Search for the cell housing the specified text and yield its [X, Y] center coordinate. 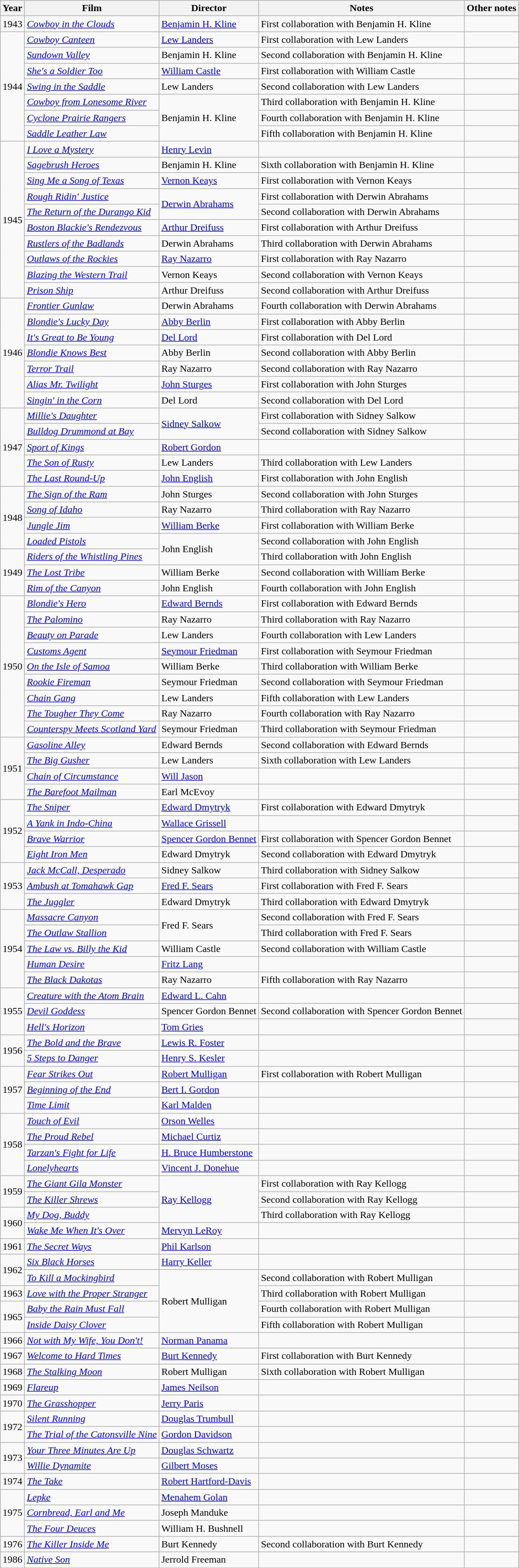
Fear Strikes Out [92, 1074]
William H. Bushnell [209, 1528]
Cyclone Prairie Rangers [92, 118]
I Love a Mystery [92, 149]
First collaboration with Burt Kennedy [362, 1356]
Fourth collaboration with Ray Nazarro [362, 714]
Fourth collaboration with Derwin Abrahams [362, 306]
The Black Dakotas [92, 980]
The Son of Rusty [92, 463]
1967 [12, 1356]
Time Limit [92, 1105]
Sixth collaboration with Robert Mulligan [362, 1372]
First collaboration with Edward Dmytryk [362, 807]
Jerrold Freeman [209, 1560]
The Secret Ways [92, 1246]
Sport of Kings [92, 447]
The Law vs. Billy the Kid [92, 948]
Inside Daisy Clover [92, 1325]
1955 [12, 1011]
1947 [12, 447]
It's Great to Be Young [92, 337]
Third collaboration with William Berke [362, 666]
Second collaboration with Vernon Keays [362, 275]
Fifth collaboration with Benjamin H. Kline [362, 133]
First collaboration with Benjamin H. Kline [362, 24]
Six Black Horses [92, 1262]
Blondie Knows Best [92, 353]
Sixth collaboration with Lew Landers [362, 761]
Second collaboration with Del Lord [362, 400]
Jack McCall, Desperado [92, 870]
Year [12, 8]
First collaboration with Sidney Salkow [362, 415]
Second collaboration with Robert Mulligan [362, 1278]
Second collaboration with Fred F. Sears [362, 917]
Fifth collaboration with Robert Mulligan [362, 1325]
A Yank in Indo-China [92, 823]
Second collaboration with Ray Nazarro [362, 369]
Cowboy from Lonesome River [92, 102]
Edward L. Cahn [209, 996]
1956 [12, 1050]
Swing in the Saddle [92, 86]
The Big Gusher [92, 761]
Joseph Manduke [209, 1513]
Second collaboration with Edward Bernds [362, 745]
Gilbert Moses [209, 1466]
Tom Gries [209, 1027]
On the Isle of Samoa [92, 666]
1961 [12, 1246]
First collaboration with Edward Bernds [362, 604]
Third collaboration with Derwin Abrahams [362, 243]
The Killer Shrews [92, 1199]
First collaboration with Seymour Friedman [362, 651]
First collaboration with Vernon Keays [362, 180]
Love with the Proper Stranger [92, 1293]
Douglas Schwartz [209, 1450]
Third collaboration with Ray Kellogg [362, 1215]
Sixth collaboration with Benjamin H. Kline [362, 165]
The Tougher They Come [92, 714]
1951 [12, 768]
Second collaboration with Abby Berlin [362, 353]
Will Jason [209, 776]
Second collaboration with Lew Landers [362, 86]
Third collaboration with Fred F. Sears [362, 933]
Frontier Gunlaw [92, 306]
Second collaboration with Benjamin H. Kline [362, 55]
Gasoline Alley [92, 745]
Bert I. Gordon [209, 1090]
Touch of Evil [92, 1121]
Chain of Circumstance [92, 776]
The Proud Rebel [92, 1136]
1976 [12, 1544]
1970 [12, 1403]
The Take [92, 1482]
Vincent J. Donehue [209, 1168]
Blondie's Hero [92, 604]
Counterspy Meets Scotland Yard [92, 729]
First collaboration with Derwin Abrahams [362, 196]
1958 [12, 1144]
Fourth collaboration with Benjamin H. Kline [362, 118]
Fourth collaboration with Robert Mulligan [362, 1309]
Second collaboration with Arthur Dreifuss [362, 290]
First collaboration with John Sturges [362, 384]
First collaboration with Arthur Dreifuss [362, 228]
1960 [12, 1223]
Second collaboration with Burt Kennedy [362, 1544]
Hell's Horizon [92, 1027]
The Return of the Durango Kid [92, 212]
The Barefoot Mailman [92, 792]
Willie Dynamite [92, 1466]
First collaboration with Abby Berlin [362, 322]
Gordon Davidson [209, 1434]
First collaboration with Ray Nazarro [362, 259]
Lonelyhearts [92, 1168]
Riders of the Whistling Pines [92, 557]
Fourth collaboration with Lew Landers [362, 635]
Ray Kellogg [209, 1199]
Boston Blackie's Rendezvous [92, 228]
Second collaboration with Ray Kellogg [362, 1199]
Henry S. Kesler [209, 1058]
Third collaboration with Edward Dmytryk [362, 901]
Prison Ship [92, 290]
Loaded Pistols [92, 541]
Cowboy Canteen [92, 40]
Tarzan's Fight for Life [92, 1152]
First collaboration with William Castle [362, 71]
1969 [12, 1387]
1963 [12, 1293]
Cowboy in the Clouds [92, 24]
Baby the Rain Must Fall [92, 1309]
Blazing the Western Trail [92, 275]
Saddle Leather Law [92, 133]
1962 [12, 1270]
1975 [12, 1513]
The Last Round-Up [92, 478]
1957 [12, 1090]
Karl Malden [209, 1105]
The Juggler [92, 901]
Not with My Wife, You Don't! [92, 1340]
The Killer Inside Me [92, 1544]
Sundown Valley [92, 55]
The Giant Gila Monster [92, 1183]
Alias Mr. Twilight [92, 384]
First collaboration with John English [362, 478]
1966 [12, 1340]
Flareup [92, 1387]
Fifth collaboration with Ray Nazarro [362, 980]
Third collaboration with Seymour Friedman [362, 729]
Jerry Paris [209, 1403]
5 Steps to Danger [92, 1058]
1959 [12, 1191]
Orson Welles [209, 1121]
Wake Me When It's Over [92, 1231]
Brave Warrior [92, 839]
Customs Agent [92, 651]
1968 [12, 1372]
Robert Gordon [209, 447]
Cornbread, Earl and Me [92, 1513]
The Palomino [92, 619]
Millie's Daughter [92, 415]
Menahem Golan [209, 1497]
Song of Idaho [92, 510]
Silent Running [92, 1419]
James Neilson [209, 1387]
Massacre Canyon [92, 917]
Beginning of the End [92, 1090]
Notes [362, 8]
Sing Me a Song of Texas [92, 180]
Creature with the Atom Brain [92, 996]
First collaboration with Spencer Gordon Bennet [362, 839]
Michael Curtiz [209, 1136]
1946 [12, 353]
Singin' in the Corn [92, 400]
The Four Deuces [92, 1528]
Rustlers of the Badlands [92, 243]
Third collaboration with Lew Landers [362, 463]
H. Bruce Humberstone [209, 1152]
The Outlaw Stallion [92, 933]
Second collaboration with Sidney Salkow [362, 431]
Second collaboration with Derwin Abrahams [362, 212]
Film [92, 8]
Douglas Trumbull [209, 1419]
Wallace Grissell [209, 823]
1945 [12, 220]
Third collaboration with Benjamin H. Kline [362, 102]
1949 [12, 572]
Henry Levin [209, 149]
First collaboration with William Berke [362, 525]
Fifth collaboration with Lew Landers [362, 698]
Sagebrush Heroes [92, 165]
Native Son [92, 1560]
Third collaboration with John English [362, 557]
Lewis R. Foster [209, 1043]
Your Three Minutes Are Up [92, 1450]
1974 [12, 1482]
Other notes [492, 8]
1953 [12, 886]
Harry Keller [209, 1262]
Bulldog Drummond at Bay [92, 431]
1986 [12, 1560]
1948 [12, 518]
First collaboration with Robert Mulligan [362, 1074]
1952 [12, 831]
1972 [12, 1426]
Chain Gang [92, 698]
Beauty on Parade [92, 635]
Third collaboration with Robert Mulligan [362, 1293]
First collaboration with Del Lord [362, 337]
The Grasshopper [92, 1403]
1965 [12, 1317]
1944 [12, 86]
Human Desire [92, 964]
Outlaws of the Rockies [92, 259]
Second collaboration with William Berke [362, 572]
The Bold and the Brave [92, 1043]
Second collaboration with Spencer Gordon Bennet [362, 1011]
Second collaboration with William Castle [362, 948]
The Trial of the Catonsville Nine [92, 1434]
My Dog, Buddy [92, 1215]
Second collaboration with Seymour Friedman [362, 682]
Director [209, 8]
Rough Ridin' Justice [92, 196]
First collaboration with Fred F. Sears [362, 886]
1954 [12, 948]
Second collaboration with John Sturges [362, 494]
Robert Hartford-Davis [209, 1482]
Third collaboration with Sidney Salkow [362, 870]
Second collaboration with John English [362, 541]
Blondie's Lucky Day [92, 322]
Fourth collaboration with John English [362, 588]
Norman Panama [209, 1340]
Welcome to Hard Times [92, 1356]
Earl McEvoy [209, 792]
1950 [12, 666]
The Stalking Moon [92, 1372]
First collaboration with Ray Kellogg [362, 1183]
Lepke [92, 1497]
Devil Goddess [92, 1011]
1943 [12, 24]
She's a Soldier Too [92, 71]
Fritz Lang [209, 964]
Rookie Fireman [92, 682]
1973 [12, 1458]
Mervyn LeRoy [209, 1231]
The Lost Tribe [92, 572]
Jungle Jim [92, 525]
Rim of the Canyon [92, 588]
To Kill a Mockingbird [92, 1278]
Eight Iron Men [92, 854]
Ambush at Tomahawk Gap [92, 886]
Second collaboration with Edward Dmytryk [362, 854]
The Sign of the Ram [92, 494]
Phil Karlson [209, 1246]
The Sniper [92, 807]
Terror Trail [92, 369]
First collaboration with Lew Landers [362, 40]
